Find where the given text appears and provide that cell's center as (x, y) coordinate. 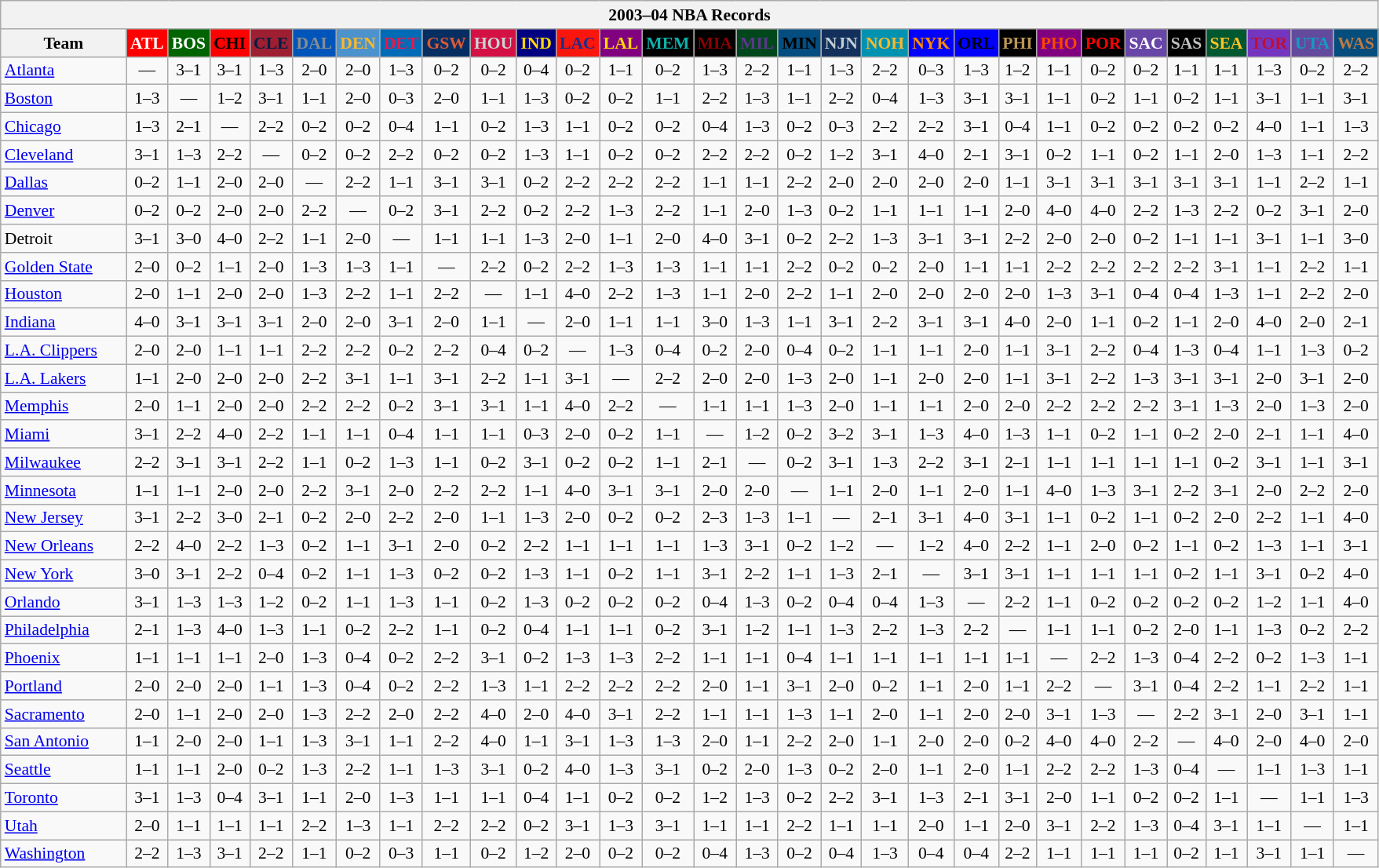
GSW (446, 43)
Detroit (64, 239)
ATL (148, 43)
Miami (64, 435)
PHI (1017, 43)
Boston (64, 99)
MIA (715, 43)
Team (64, 43)
DEN (358, 43)
PHO (1060, 43)
ORL (976, 43)
Orlando (64, 602)
New Jersey (64, 518)
Portland (64, 686)
Milwaukee (64, 462)
Phoenix (64, 658)
Seattle (64, 770)
Philadelphia (64, 630)
TOR (1270, 43)
DET (402, 43)
Minnesota (64, 491)
POR (1104, 43)
DAL (315, 43)
San Antonio (64, 742)
2003–04 NBA Records (689, 15)
MEM (667, 43)
LAC (578, 43)
NOH (885, 43)
NJN (841, 43)
CHI (229, 43)
SEA (1226, 43)
Utah (64, 826)
IND (536, 43)
L.A. Lakers (64, 378)
SAC (1146, 43)
MIN (799, 43)
Memphis (64, 407)
UTA (1312, 43)
3–2 (841, 435)
Golden State (64, 267)
HOU (493, 43)
SAS (1187, 43)
Cleveland (64, 155)
L.A. Clippers (64, 351)
Indiana (64, 323)
2–3 (715, 518)
New York (64, 574)
New Orleans (64, 546)
Sacramento (64, 714)
Chicago (64, 127)
Washington (64, 854)
Atlanta (64, 71)
LAL (622, 43)
NYK (931, 43)
Houston (64, 294)
Denver (64, 211)
CLE (272, 43)
Dallas (64, 183)
BOS (188, 43)
Toronto (64, 798)
WAS (1356, 43)
MIL (757, 43)
